Pinpoint the cell where the given text exists, returning its [x, y] midpoint coordinate. 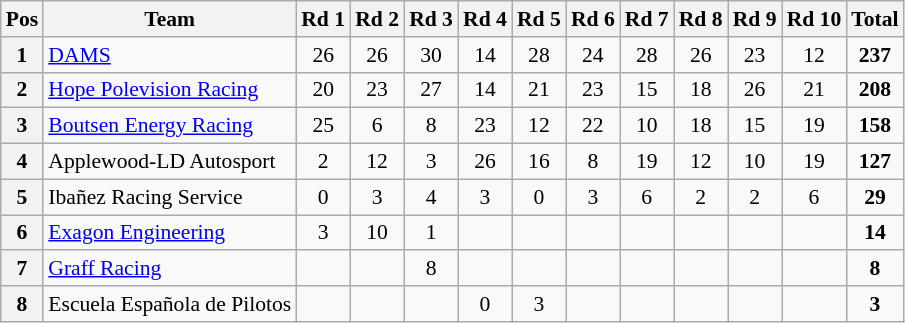
Exagon Engineering [170, 233]
237 [874, 55]
Team [170, 19]
Rd 1 [323, 19]
25 [323, 126]
Rd 2 [377, 19]
Rd 9 [755, 19]
Total [874, 19]
158 [874, 126]
Hope Polevision Racing [170, 90]
5 [22, 197]
Rd 10 [814, 19]
Rd 8 [701, 19]
29 [874, 197]
27 [431, 90]
208 [874, 90]
Rd 7 [647, 19]
Applewood-LD Autosport [170, 162]
20 [323, 90]
Boutsen Energy Racing [170, 126]
7 [22, 269]
16 [539, 162]
Rd 6 [593, 19]
24 [593, 55]
Rd 5 [539, 19]
Graff Racing [170, 269]
DAMS [170, 55]
Rd 3 [431, 19]
22 [593, 126]
Pos [22, 19]
Escuela Española de Pilotos [170, 304]
Rd 4 [485, 19]
127 [874, 162]
30 [431, 55]
Ibañez Racing Service [170, 197]
